Output the [X, Y] coordinate of the center of the cell containing the given text.  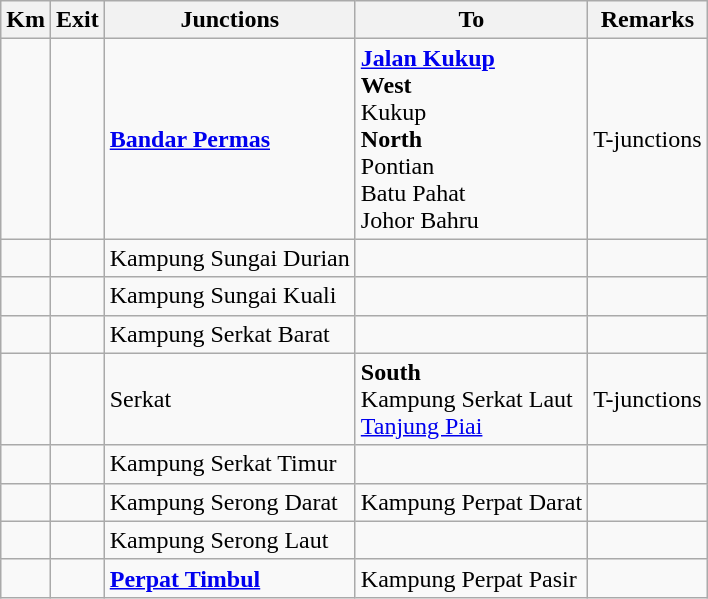
Serkat [230, 399]
Bandar Permas [230, 139]
Kampung Serkat Timur [230, 464]
Exit [77, 20]
Kampung Perpat Darat [471, 502]
Kampung Serong Darat [230, 502]
Junctions [230, 20]
To [471, 20]
Remarks [648, 20]
Kampung Serkat Barat [230, 334]
Kampung Sungai Kuali [230, 296]
Perpat Timbul [230, 578]
Km [26, 20]
Kampung Sungai Durian [230, 258]
Kampung Perpat Pasir [471, 578]
Jalan KukupWest KukupNorth Pontian Batu Pahat Johor Bahru [471, 139]
SouthKampung Serkat LautTanjung Piai [471, 399]
Kampung Serong Laut [230, 540]
